Determine the (X, Y) coordinate at the center of the cell enclosing the given text.  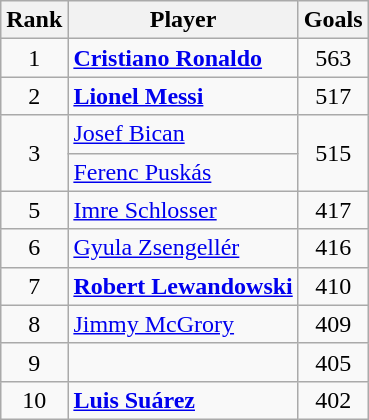
Rank (34, 20)
515 (333, 153)
563 (333, 58)
Josef Bican (183, 134)
8 (34, 324)
517 (333, 96)
Gyula Zsengellér (183, 248)
410 (333, 286)
Jimmy McGrory (183, 324)
Ferenc Puskás (183, 172)
417 (333, 210)
402 (333, 400)
Imre Schlosser (183, 210)
Goals (333, 20)
5 (34, 210)
10 (34, 400)
6 (34, 248)
9 (34, 362)
416 (333, 248)
Cristiano Ronaldo (183, 58)
Luis Suárez (183, 400)
2 (34, 96)
7 (34, 286)
1 (34, 58)
405 (333, 362)
Lionel Messi (183, 96)
3 (34, 153)
409 (333, 324)
Robert Lewandowski (183, 286)
Player (183, 20)
